Find where the given text appears and provide that cell's center as [x, y] coordinate. 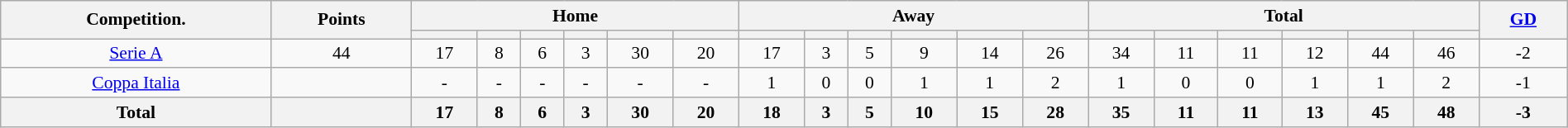
35 [1121, 112]
46 [1446, 53]
9 [925, 53]
Home [576, 16]
-2 [1523, 53]
GD [1523, 20]
Competition. [136, 20]
15 [989, 112]
14 [989, 53]
18 [771, 112]
13 [1315, 112]
Serie A [136, 53]
10 [925, 112]
Coppa Italia [136, 83]
28 [1055, 112]
-1 [1523, 83]
12 [1315, 53]
26 [1055, 53]
34 [1121, 53]
-3 [1523, 112]
Points [342, 20]
48 [1446, 112]
Away [913, 16]
45 [1381, 112]
